From the cell containing the given text, extract its center point as [X, Y] coordinate. 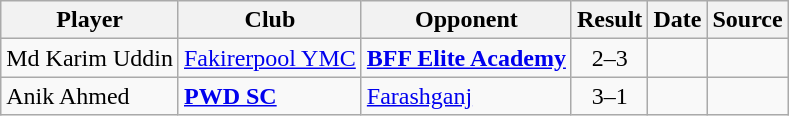
3–1 [609, 96]
Anik Ahmed [90, 96]
Fakirerpool YMC [270, 58]
Farashganj [466, 96]
2–3 [609, 58]
Md Karim Uddin [90, 58]
Date [678, 20]
Club [270, 20]
BFF Elite Academy [466, 58]
Opponent [466, 20]
Result [609, 20]
PWD SC [270, 96]
Player [90, 20]
Source [748, 20]
